Determine the (X, Y) coordinate at the center of the cell enclosing the given text.  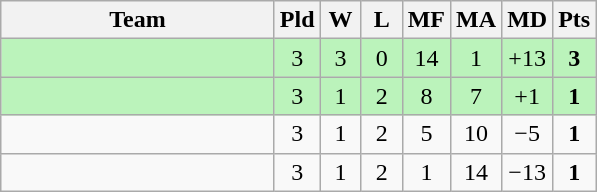
MF (426, 20)
0 (382, 58)
MA (476, 20)
7 (476, 96)
−5 (528, 134)
MD (528, 20)
5 (426, 134)
Pld (297, 20)
+1 (528, 96)
+13 (528, 58)
W (340, 20)
L (382, 20)
Team (138, 20)
−13 (528, 172)
Pts (574, 20)
8 (426, 96)
10 (476, 134)
